For the text-containing cell, return its midpoint in [x, y] coordinate format. 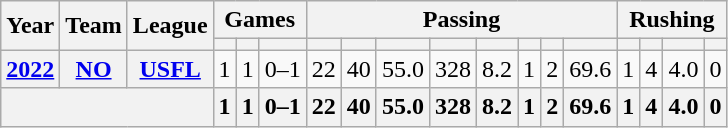
Games [260, 20]
NO [94, 69]
Passing [461, 20]
Rushing [672, 20]
2022 [30, 69]
League [170, 26]
Year [30, 26]
Team [94, 26]
USFL [170, 69]
